Pinpoint the cell where the given text exists, returning its [x, y] midpoint coordinate. 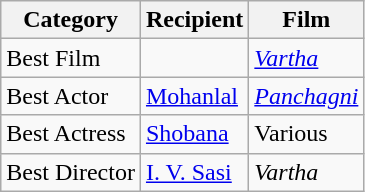
Best Actor [71, 96]
Recipient [194, 20]
Best Director [71, 172]
Panchagni [306, 96]
Best Actress [71, 134]
Film [306, 20]
I. V. Sasi [194, 172]
Mohanlal [194, 96]
Best Film [71, 58]
Various [306, 134]
Shobana [194, 134]
Category [71, 20]
